Locate the cell with the specified text and output its [X, Y] center coordinate. 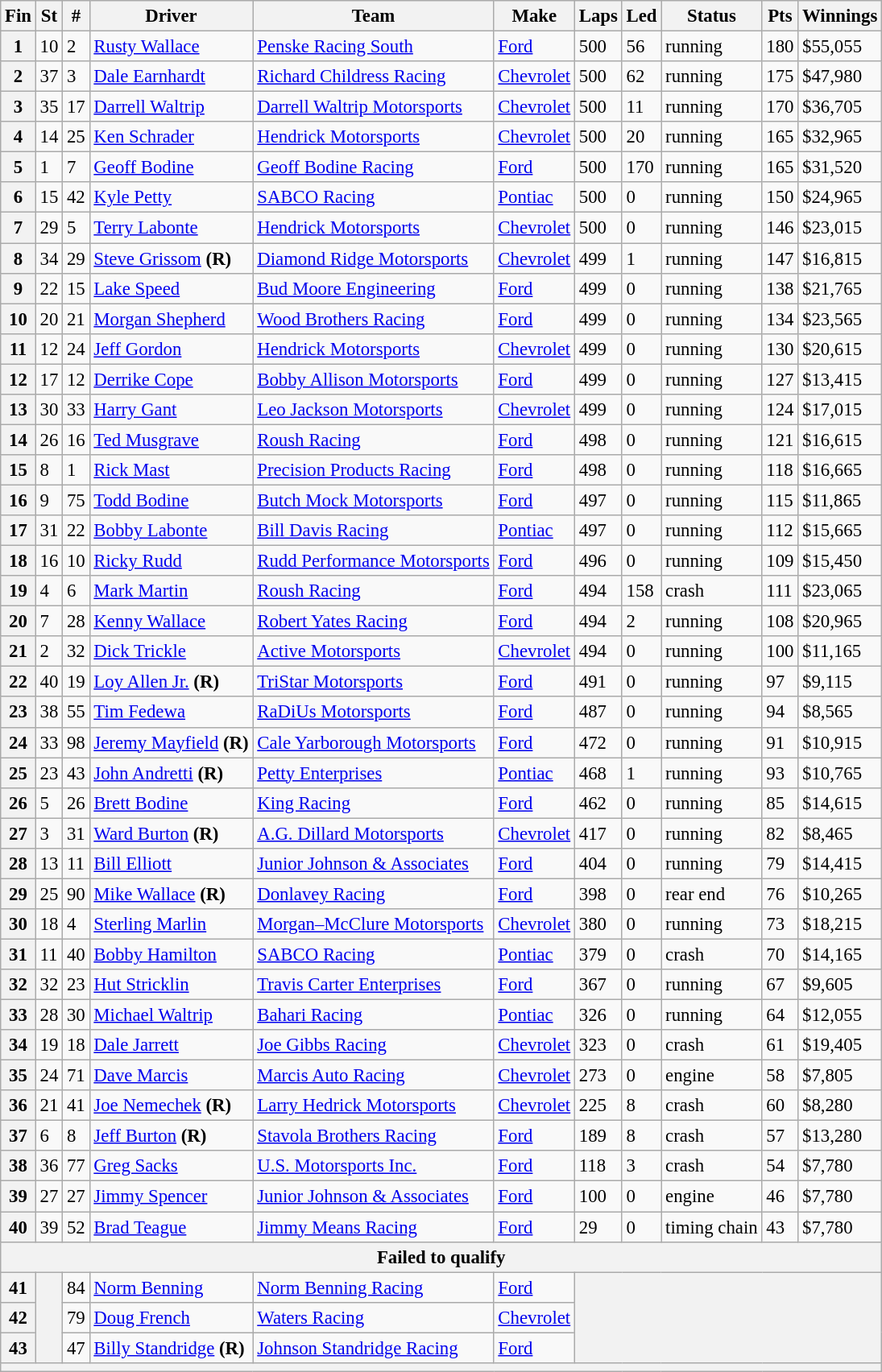
$32,965 [840, 137]
Bobby Hamilton [171, 954]
112 [780, 531]
$19,405 [840, 1045]
Jeff Burton (R) [171, 1136]
189 [598, 1136]
380 [598, 924]
King Racing [374, 803]
Petty Enterprises [374, 773]
46 [780, 1196]
Jimmy Spencer [171, 1196]
$17,015 [840, 410]
Norm Benning Racing [374, 1287]
Jeff Gordon [171, 349]
$9,605 [840, 985]
Darrell Waltrip Motorsports [374, 107]
$15,665 [840, 531]
77 [76, 1167]
Mike Wallace (R) [171, 894]
398 [598, 894]
73 [780, 924]
Loy Allen Jr. (R) [171, 682]
$21,765 [840, 288]
111 [780, 591]
$14,615 [840, 803]
Jeremy Mayfield (R) [171, 742]
58 [780, 1076]
$7,805 [840, 1076]
$13,415 [840, 379]
$8,565 [840, 713]
Pts [780, 16]
54 [780, 1167]
$31,520 [840, 167]
$10,915 [840, 742]
175 [780, 76]
Joe Gibbs Racing [374, 1045]
$18,215 [840, 924]
Dale Jarrett [171, 1045]
47 [76, 1348]
127 [780, 379]
379 [598, 954]
Rusty Wallace [171, 47]
84 [76, 1287]
Derrike Cope [171, 379]
Rick Mast [171, 470]
Hut Stricklin [171, 985]
$14,415 [840, 864]
Kenny Wallace [171, 622]
Led [641, 16]
Make [534, 16]
91 [780, 742]
Failed to qualify [441, 1257]
rear end [712, 894]
Waters Racing [374, 1317]
115 [780, 500]
85 [780, 803]
121 [780, 440]
55 [76, 713]
$16,615 [840, 440]
Dale Earnhardt [171, 76]
Doug French [171, 1317]
$47,980 [840, 76]
Driver [171, 16]
56 [641, 47]
Travis Carter Enterprises [374, 985]
Diamond Ridge Motorsports [374, 258]
$14,165 [840, 954]
Johnson Standridge Racing [374, 1348]
$15,450 [840, 561]
225 [598, 1105]
462 [598, 803]
472 [598, 742]
93 [780, 773]
75 [76, 500]
138 [780, 288]
Morgan–McClure Motorsports [374, 924]
Cale Yarborough Motorsports [374, 742]
timing chain [712, 1227]
Geoff Bodine [171, 167]
$23,015 [840, 228]
Dick Trickle [171, 651]
Jimmy Means Racing [374, 1227]
Mark Martin [171, 591]
$13,280 [840, 1136]
124 [780, 410]
82 [780, 833]
134 [780, 319]
Larry Hedrick Motorsports [374, 1105]
Lake Speed [171, 288]
67 [780, 985]
Rudd Performance Motorsports [374, 561]
$11,165 [840, 651]
Kyle Petty [171, 197]
Darrell Waltrip [171, 107]
323 [598, 1045]
$9,115 [840, 682]
$10,765 [840, 773]
98 [76, 742]
326 [598, 1015]
Tim Fedewa [171, 713]
404 [598, 864]
273 [598, 1076]
Brad Teague [171, 1227]
$16,815 [840, 258]
Ted Musgrave [171, 440]
52 [76, 1227]
Leo Jackson Motorsports [374, 410]
Laps [598, 16]
Morgan Shepherd [171, 319]
Dave Marcis [171, 1076]
$20,965 [840, 622]
Penske Racing South [374, 47]
Robert Yates Racing [374, 622]
Terry Labonte [171, 228]
Bud Moore Engineering [374, 288]
$23,065 [840, 591]
62 [641, 76]
57 [780, 1136]
$23,565 [840, 319]
$10,265 [840, 894]
Geoff Bodine Racing [374, 167]
Ricky Rudd [171, 561]
Status [712, 16]
468 [598, 773]
70 [780, 954]
Richard Childress Racing [374, 76]
Michael Waltrip [171, 1015]
61 [780, 1045]
A.G. Dillard Motorsports [374, 833]
147 [780, 258]
Greg Sacks [171, 1167]
Harry Gant [171, 410]
60 [780, 1105]
Joe Nemechek (R) [171, 1105]
Wood Brothers Racing [374, 319]
$12,055 [840, 1015]
130 [780, 349]
367 [598, 985]
90 [76, 894]
U.S. Motorsports Inc. [374, 1167]
487 [598, 713]
$8,465 [840, 833]
Fin [19, 16]
Bahari Racing [374, 1015]
$20,615 [840, 349]
Brett Bodine [171, 803]
150 [780, 197]
146 [780, 228]
RaDiUs Motorsports [374, 713]
Bobby Allison Motorsports [374, 379]
64 [780, 1015]
# [76, 16]
Donlavey Racing [374, 894]
Bobby Labonte [171, 531]
180 [780, 47]
Ward Burton (R) [171, 833]
Butch Mock Motorsports [374, 500]
$24,965 [840, 197]
Precision Products Racing [374, 470]
Bill Davis Racing [374, 531]
97 [780, 682]
Norm Benning [171, 1287]
Bill Elliott [171, 864]
108 [780, 622]
Sterling Marlin [171, 924]
$11,865 [840, 500]
Billy Standridge (R) [171, 1348]
Todd Bodine [171, 500]
109 [780, 561]
Stavola Brothers Racing [374, 1136]
Ken Schrader [171, 137]
Winnings [840, 16]
$16,665 [840, 470]
94 [780, 713]
496 [598, 561]
John Andretti (R) [171, 773]
491 [598, 682]
76 [780, 894]
417 [598, 833]
$8,280 [840, 1105]
Marcis Auto Racing [374, 1076]
Team [374, 16]
$36,705 [840, 107]
Steve Grissom (R) [171, 258]
St [48, 16]
158 [641, 591]
TriStar Motorsports [374, 682]
$55,055 [840, 47]
Active Motorsports [374, 651]
71 [76, 1076]
